From the cell containing the given text, extract its center point as [X, Y] coordinate. 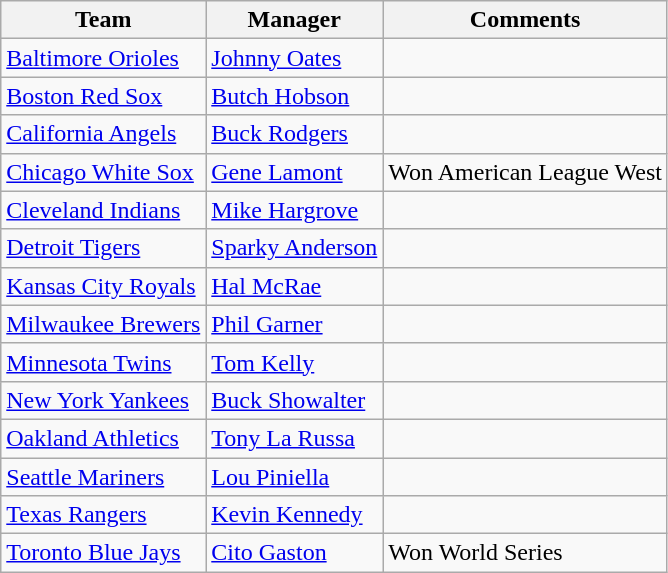
Butch Hobson [294, 96]
Minnesota Twins [104, 362]
Baltimore Orioles [104, 58]
Gene Lamont [294, 172]
Buck Rodgers [294, 134]
Kevin Kennedy [294, 515]
Tom Kelly [294, 362]
Hal McRae [294, 286]
Detroit Tigers [104, 248]
Chicago White Sox [104, 172]
Tony La Russa [294, 438]
Oakland Athletics [104, 438]
Lou Piniella [294, 477]
Toronto Blue Jays [104, 553]
Cito Gaston [294, 553]
Manager [294, 20]
Seattle Mariners [104, 477]
Comments [526, 20]
Cleveland Indians [104, 210]
Mike Hargrove [294, 210]
New York Yankees [104, 400]
Won World Series [526, 553]
Phil Garner [294, 324]
California Angels [104, 134]
Sparky Anderson [294, 248]
Boston Red Sox [104, 96]
Texas Rangers [104, 515]
Kansas City Royals [104, 286]
Team [104, 20]
Won American League West [526, 172]
Johnny Oates [294, 58]
Buck Showalter [294, 400]
Milwaukee Brewers [104, 324]
